For the text-containing cell, return its midpoint in [x, y] coordinate format. 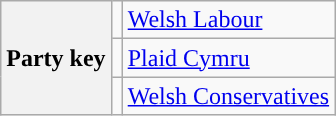
Welsh Conservatives [228, 96]
Party key [56, 58]
Plaid Cymru [228, 58]
Welsh Labour [228, 20]
